Locate the cell with the specified text and output its [x, y] center coordinate. 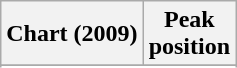
Peak position [189, 34]
Chart (2009) [72, 34]
